Find where the given text appears and provide that cell's center as [x, y] coordinate. 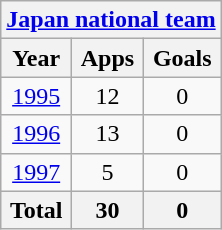
Japan national team [111, 20]
Year [36, 58]
5 [108, 172]
13 [108, 134]
Total [36, 210]
12 [108, 96]
1995 [36, 96]
Goals [182, 58]
1996 [36, 134]
Apps [108, 58]
30 [108, 210]
1997 [36, 172]
